Extract the [X, Y] coordinate from the center of the cell holding the provided text.  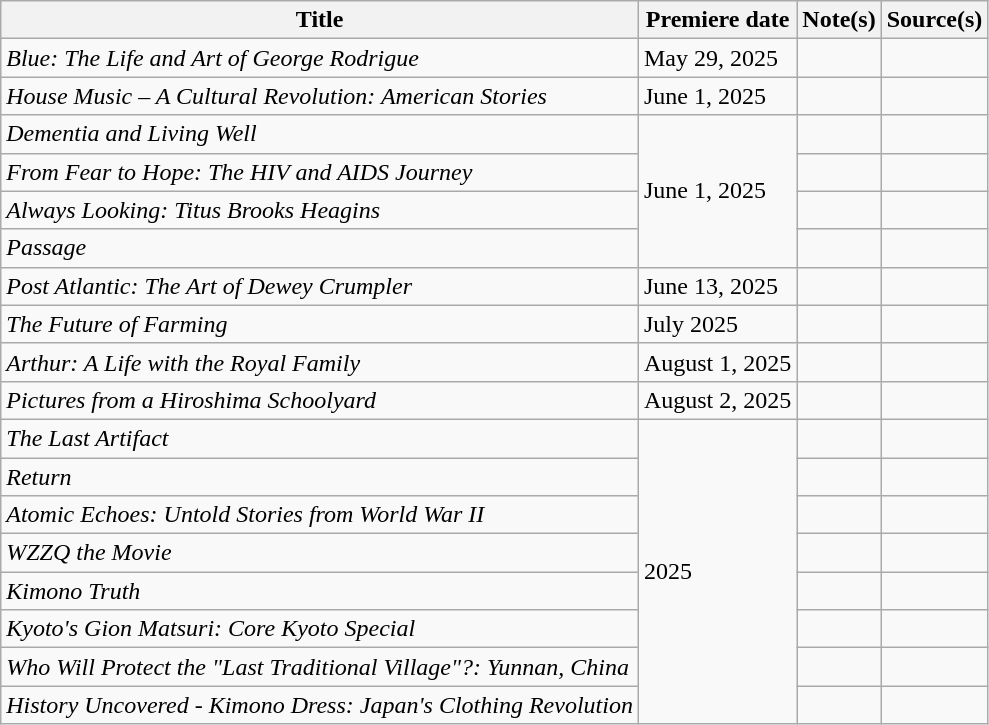
History Uncovered - Kimono Dress: Japan's Clothing Revolution [320, 705]
The Future of Farming [320, 324]
Kyoto's Gion Matsuri: Core Kyoto Special [320, 629]
Pictures from a Hiroshima Schoolyard [320, 400]
Passage [320, 248]
Return [320, 477]
Blue: The Life and Art of George Rodrigue [320, 58]
August 1, 2025 [717, 362]
July 2025 [717, 324]
June 13, 2025 [717, 286]
Atomic Echoes: Untold Stories from World War II [320, 515]
House Music – A Cultural Revolution: American Stories [320, 96]
Post Atlantic: The Art of Dewey Crumpler [320, 286]
2025 [717, 571]
Source(s) [934, 20]
Note(s) [839, 20]
May 29, 2025 [717, 58]
Always Looking: Titus Brooks Heagins [320, 210]
Title [320, 20]
From Fear to Hope: The HIV and AIDS Journey [320, 172]
Premiere date [717, 20]
The Last Artifact [320, 438]
Kimono Truth [320, 591]
Who Will Protect the "Last Traditional Village"?: Yunnan, China [320, 667]
WZZQ the Movie [320, 553]
August 2, 2025 [717, 400]
Dementia and Living Well [320, 134]
Arthur: A Life with the Royal Family [320, 362]
